Return (X, Y) of the center of cell containing provided text 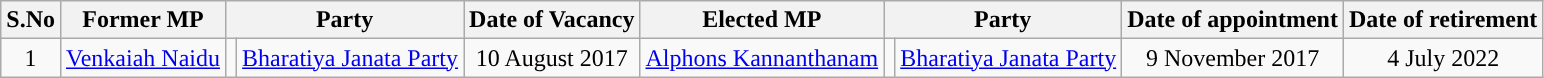
Former MP (142, 20)
Date of Vacancy (552, 20)
Date of appointment (1233, 20)
Alphons Kannanthanam (762, 58)
S.No (31, 20)
10 August 2017 (552, 58)
9 November 2017 (1233, 58)
Elected MP (762, 20)
Date of retirement (1442, 20)
Venkaiah Naidu (142, 58)
4 July 2022 (1442, 58)
1 (31, 58)
